Extract the (x, y) coordinate from the center of the cell holding the provided text.  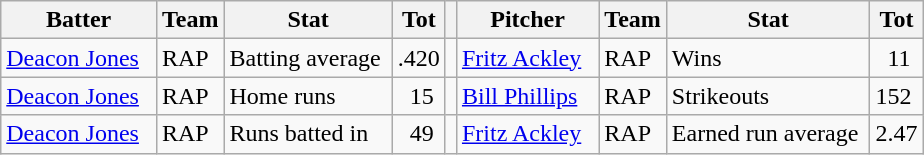
Home runs (308, 96)
Batter (79, 20)
15 (418, 96)
Pitcher (527, 20)
Runs batted in (308, 134)
Earned run average (768, 134)
Batting average (308, 58)
.420 (418, 58)
11 (896, 58)
Strikeouts (768, 96)
49 (418, 134)
Wins (768, 58)
Bill Phillips (527, 96)
2.47 (896, 134)
152 (896, 96)
